Extract the [x, y] coordinate from the center of the cell holding the provided text.  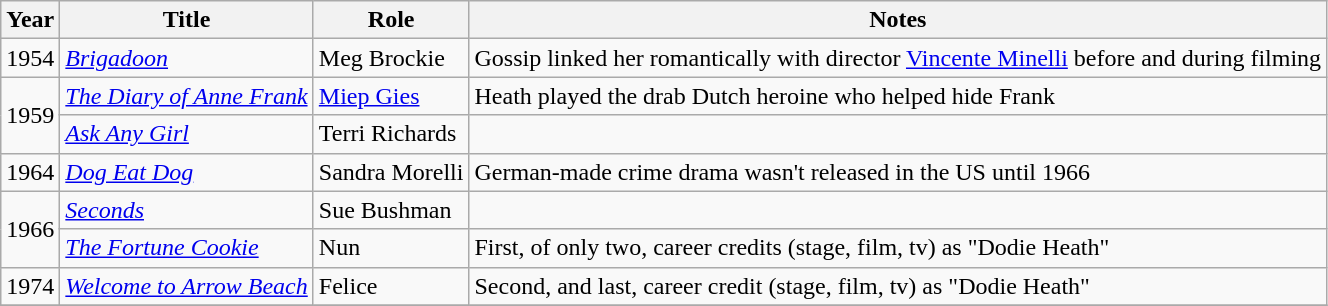
Title [186, 20]
Welcome to Arrow Beach [186, 286]
Ask Any Girl [186, 134]
1954 [30, 58]
Brigadoon [186, 58]
Gossip linked her romantically with director Vincente Minelli before and during filming [898, 58]
Seconds [186, 210]
The Fortune Cookie [186, 248]
First, of only two, career credits (stage, film, tv) as "Dodie Heath" [898, 248]
Meg Brockie [391, 58]
1974 [30, 286]
German-made crime drama wasn't released in the US until 1966 [898, 172]
Heath played the drab Dutch heroine who helped hide Frank [898, 96]
1964 [30, 172]
Notes [898, 20]
Second, and last, career credit (stage, film, tv) as "Dodie Heath" [898, 286]
Felice [391, 286]
Nun [391, 248]
Sue Bushman [391, 210]
Role [391, 20]
Dog Eat Dog [186, 172]
Terri Richards [391, 134]
Miep Gies [391, 96]
Year [30, 20]
The Diary of Anne Frank [186, 96]
1959 [30, 115]
Sandra Morelli [391, 172]
1966 [30, 229]
